For the text-containing cell, return its midpoint in (X, Y) coordinate format. 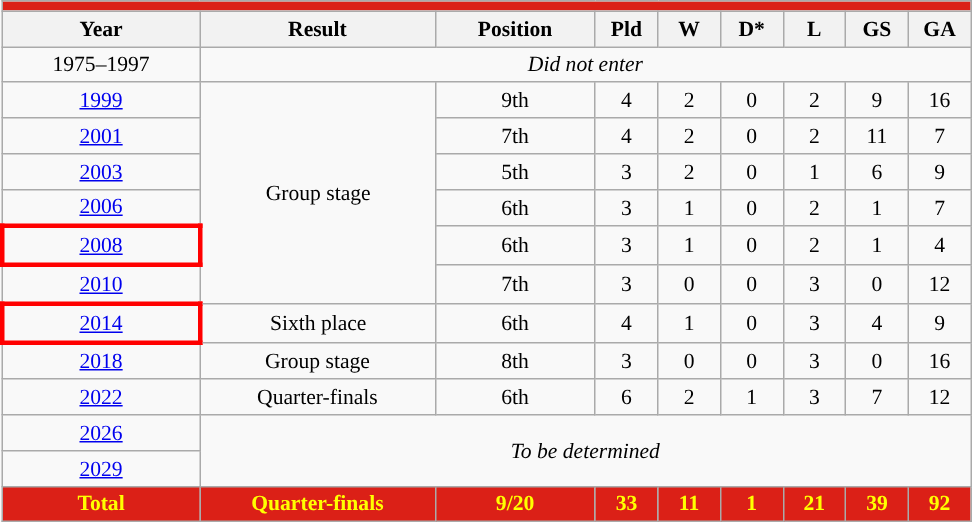
5th (515, 172)
L (814, 29)
To be determined (586, 450)
1975–1997 (101, 65)
2006 (101, 208)
2008 (101, 246)
2010 (101, 284)
21 (814, 504)
2001 (101, 136)
Pld (626, 29)
8th (515, 360)
2018 (101, 360)
W (690, 29)
2026 (101, 433)
Result (318, 29)
2029 (101, 469)
2014 (101, 324)
GS (878, 29)
39 (878, 504)
Total (101, 504)
33 (626, 504)
Did not enter (586, 65)
Sixth place (318, 324)
92 (940, 504)
9/20 (515, 504)
Position (515, 29)
1999 (101, 101)
9th (515, 101)
Year (101, 29)
GA (940, 29)
2022 (101, 398)
2003 (101, 172)
D* (752, 29)
